Scan for the cell matching the given text and deliver its [X, Y] coordinate at center. 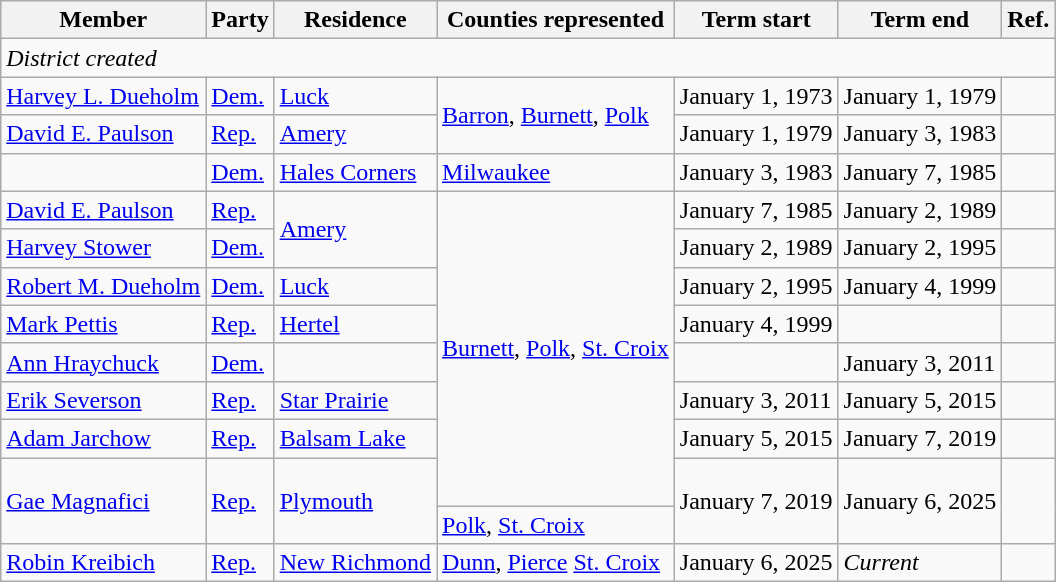
Term start [756, 20]
Ann Hraychuck [104, 362]
Harvey L. Dueholm [104, 96]
Current [920, 563]
Hertel [355, 324]
Plymouth [355, 501]
Polk, St. Croix [556, 525]
Barron, Burnett, Polk [556, 115]
Dunn, Pierce St. Croix [556, 563]
Harvey Stower [104, 248]
Member [104, 20]
Party [240, 20]
Robin Kreibich [104, 563]
Residence [355, 20]
Burnett, Polk, St. Croix [556, 348]
Ref. [1028, 20]
Gae Magnafici [104, 501]
Term end [920, 20]
Star Prairie [355, 400]
Counties represented [556, 20]
Mark Pettis [104, 324]
January 1, 1973 [756, 96]
Robert M. Dueholm [104, 286]
Milwaukee [556, 172]
Hales Corners [355, 172]
Adam Jarchow [104, 438]
Erik Severson [104, 400]
Balsam Lake [355, 438]
New Richmond [355, 563]
District created [528, 58]
